For the text-containing cell, return its midpoint in (X, Y) coordinate format. 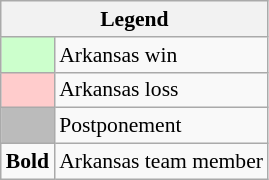
Arkansas team member (161, 162)
Arkansas win (161, 55)
Legend (134, 19)
Postponement (161, 126)
Arkansas loss (161, 90)
Bold (28, 162)
